Capture the cell that displays the provided text and extract its (X, Y) central coordinate. 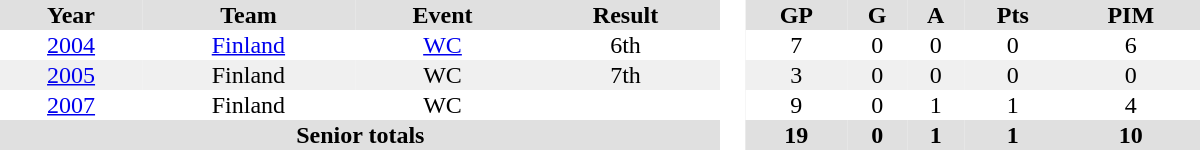
10 (1130, 135)
9 (796, 105)
Team (248, 15)
Result (625, 15)
GP (796, 15)
19 (796, 135)
Senior totals (360, 135)
2005 (71, 75)
7th (625, 75)
Year (71, 15)
PIM (1130, 15)
6 (1130, 45)
Event (443, 15)
2004 (71, 45)
6th (625, 45)
2007 (71, 105)
7 (796, 45)
Pts (1012, 15)
4 (1130, 105)
A (936, 15)
G (877, 15)
3 (796, 75)
